From the cell containing the given text, extract its center point as (X, Y) coordinate. 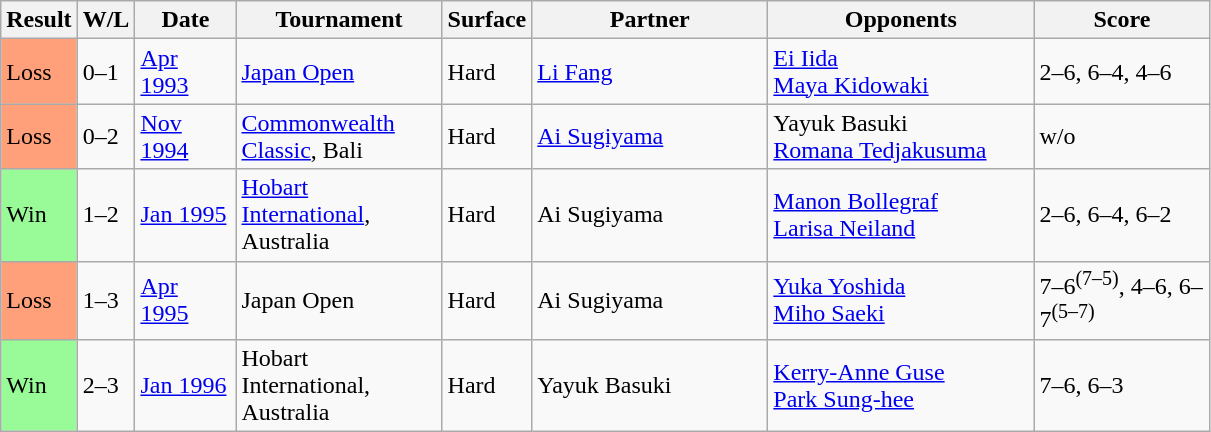
Date (186, 20)
1–3 (106, 300)
Jan 1995 (186, 215)
Apr 1995 (186, 300)
Nov 1994 (186, 136)
2–3 (106, 385)
2–6, 6–4, 6–2 (1122, 215)
Score (1122, 20)
Commonwealth Classic, Bali (339, 136)
Partner (650, 20)
0–1 (106, 72)
Ei Iida Maya Kidowaki (901, 72)
Yayuk Basuki Romana Tedjakusuma (901, 136)
1–2 (106, 215)
Li Fang (650, 72)
2–6, 6–4, 4–6 (1122, 72)
7–6, 6–3 (1122, 385)
Manon Bollegraf Larisa Neiland (901, 215)
Result (39, 20)
Kerry-Anne Guse Park Sung-hee (901, 385)
Tournament (339, 20)
Yuka Yoshida Miho Saeki (901, 300)
Apr 1993 (186, 72)
Jan 1996 (186, 385)
W/L (106, 20)
7–6(7–5), 4–6, 6–7(5–7) (1122, 300)
Surface (487, 20)
Yayuk Basuki (650, 385)
0–2 (106, 136)
Opponents (901, 20)
w/o (1122, 136)
